Provide the [x, y] coordinate of the cell's center where the given text is located.  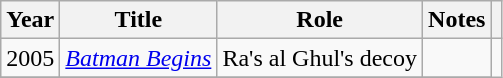
Notes [457, 20]
Year [30, 20]
Role [320, 20]
2005 [30, 58]
Ra's al Ghul's decoy [320, 58]
Batman Begins [138, 58]
Title [138, 20]
